For the text-containing cell, return its midpoint in [x, y] coordinate format. 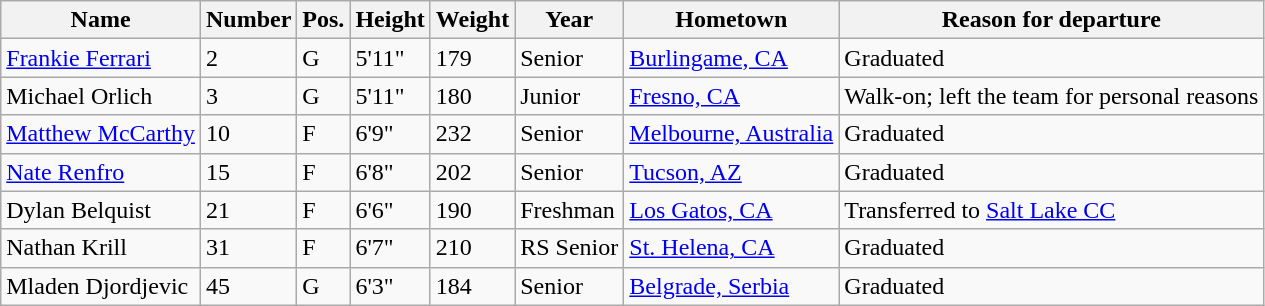
Pos. [324, 20]
180 [472, 96]
6'9" [390, 134]
Nate Renfro [101, 172]
Michael Orlich [101, 96]
Weight [472, 20]
Name [101, 20]
Reason for departure [1052, 20]
Melbourne, Australia [732, 134]
6'8" [390, 172]
Number [248, 20]
45 [248, 286]
232 [472, 134]
15 [248, 172]
Mladen Djordjevic [101, 286]
210 [472, 248]
RS Senior [570, 248]
Matthew McCarthy [101, 134]
Nathan Krill [101, 248]
Frankie Ferrari [101, 58]
Hometown [732, 20]
Los Gatos, CA [732, 210]
21 [248, 210]
St. Helena, CA [732, 248]
Height [390, 20]
6'6" [390, 210]
Walk-on; left the team for personal reasons [1052, 96]
6'3" [390, 286]
2 [248, 58]
3 [248, 96]
190 [472, 210]
Tucson, AZ [732, 172]
202 [472, 172]
Fresno, CA [732, 96]
Junior [570, 96]
Belgrade, Serbia [732, 286]
Burlingame, CA [732, 58]
184 [472, 286]
10 [248, 134]
31 [248, 248]
Freshman [570, 210]
Transferred to Salt Lake CC [1052, 210]
Dylan Belquist [101, 210]
6'7" [390, 248]
179 [472, 58]
Year [570, 20]
